Scan for the cell matching the given text and deliver its (X, Y) coordinate at center. 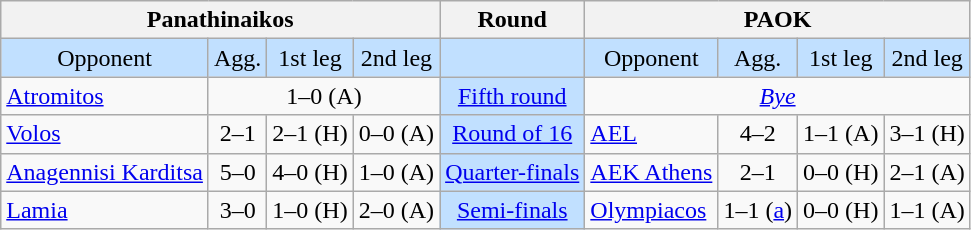
Quarter-finals (512, 172)
2–0 (A) (396, 210)
Lamia (105, 210)
Round (512, 20)
Olympiacos (652, 210)
Round of 16 (512, 134)
1–1 (a) (758, 210)
AEL (652, 134)
4–2 (758, 134)
Bye (778, 96)
2–1 (A) (927, 172)
2–1 (H) (310, 134)
PAOK (778, 20)
Semi-finals (512, 210)
1–0 (H) (310, 210)
Volos (105, 134)
3–0 (237, 210)
Fifth round (512, 96)
4–0 (H) (310, 172)
Panathinaikos (220, 20)
0–0 (A) (396, 134)
AEK Athens (652, 172)
Anagennisi Karditsa (105, 172)
Atromitos (105, 96)
3–1 (H) (927, 134)
5–0 (237, 172)
